Locate the cell with the specified text and output its (X, Y) center coordinate. 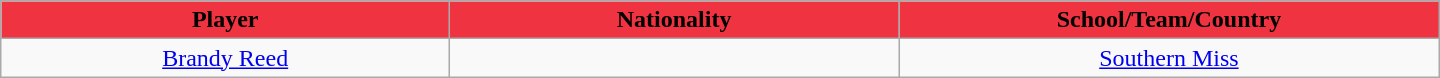
Nationality (674, 20)
Southern Miss (1170, 58)
Player (226, 20)
Brandy Reed (226, 58)
School/Team/Country (1170, 20)
